Detect which cell encompasses the target text, then output its (X, Y) center coordinate. 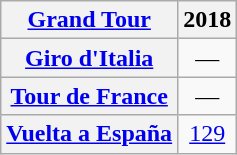
2018 (208, 20)
129 (208, 134)
Vuelta a España (90, 134)
Tour de France (90, 96)
Giro d'Italia (90, 58)
Grand Tour (90, 20)
